Pinpoint the cell where the given text exists, returning its (x, y) midpoint coordinate. 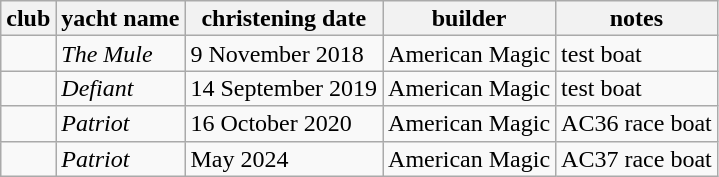
AC37 race boat (637, 158)
The Mule (120, 54)
christening date (284, 18)
builder (470, 18)
May 2024 (284, 158)
club (28, 18)
9 November 2018 (284, 54)
16 October 2020 (284, 124)
14 September 2019 (284, 88)
notes (637, 18)
AC36 race boat (637, 124)
yacht name (120, 18)
Defiant (120, 88)
